Detect which cell encompasses the target text, then output its [X, Y] center coordinate. 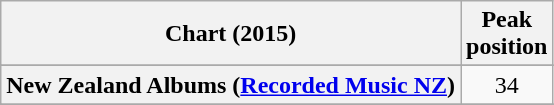
Peakposition [506, 34]
New Zealand Albums (Recorded Music NZ) [231, 85]
34 [506, 85]
Chart (2015) [231, 34]
